Find where the given text appears and provide that cell's center as (x, y) coordinate. 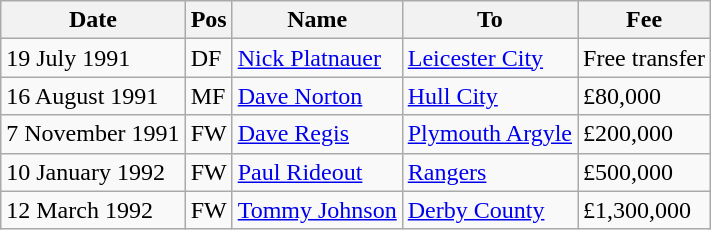
Hull City (490, 96)
Free transfer (644, 58)
To (490, 20)
Fee (644, 20)
7 November 1991 (93, 134)
£200,000 (644, 134)
Plymouth Argyle (490, 134)
Paul Rideout (317, 172)
£80,000 (644, 96)
12 March 1992 (93, 210)
Name (317, 20)
Tommy Johnson (317, 210)
Dave Norton (317, 96)
19 July 1991 (93, 58)
Pos (208, 20)
DF (208, 58)
Rangers (490, 172)
16 August 1991 (93, 96)
MF (208, 96)
£1,300,000 (644, 210)
Nick Platnauer (317, 58)
Dave Regis (317, 134)
£500,000 (644, 172)
Derby County (490, 210)
Leicester City (490, 58)
Date (93, 20)
10 January 1992 (93, 172)
